Find where the given text appears and provide that cell's center as [X, Y] coordinate. 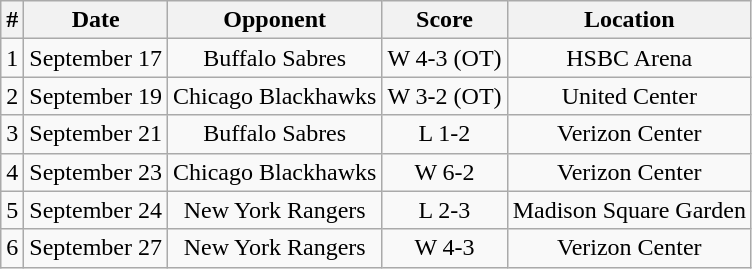
United Center [629, 96]
Opponent [275, 20]
2 [12, 96]
September 17 [96, 58]
3 [12, 134]
W 6-2 [444, 172]
5 [12, 210]
W 4-3 (OT) [444, 58]
4 [12, 172]
W 4-3 [444, 248]
Date [96, 20]
W 3-2 (OT) [444, 96]
September 24 [96, 210]
September 27 [96, 248]
6 [12, 248]
Score [444, 20]
1 [12, 58]
HSBC Arena [629, 58]
# [12, 20]
September 21 [96, 134]
Madison Square Garden [629, 210]
September 23 [96, 172]
L 2-3 [444, 210]
L 1-2 [444, 134]
September 19 [96, 96]
Location [629, 20]
